Output the [x, y] coordinate of the center of the cell containing the given text.  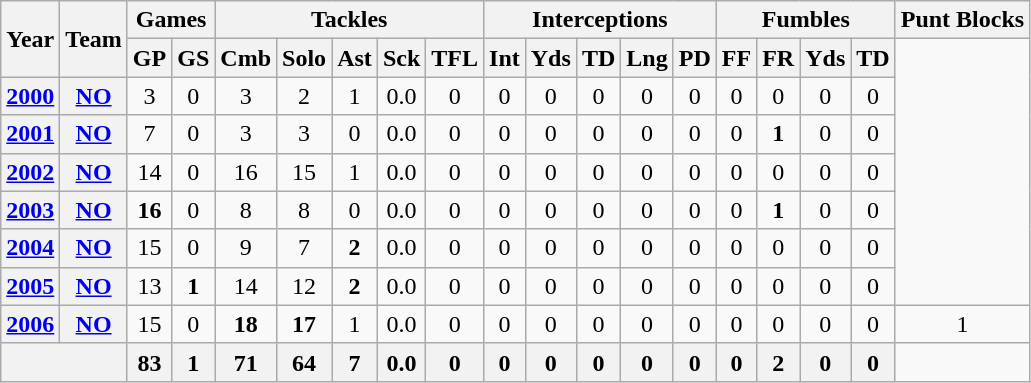
Punt Blocks [962, 20]
Tackles [350, 20]
2000 [30, 96]
71 [246, 362]
13 [149, 286]
2005 [30, 286]
Year [30, 39]
FR [778, 58]
2003 [30, 210]
2002 [30, 172]
TFL [455, 58]
Sck [401, 58]
2006 [30, 324]
18 [246, 324]
Lng [647, 58]
9 [246, 248]
Fumbles [806, 20]
Cmb [246, 58]
Solo [304, 58]
GS [194, 58]
Games [170, 20]
FF [736, 58]
Int [505, 58]
GP [149, 58]
PD [694, 58]
64 [304, 362]
17 [304, 324]
2001 [30, 134]
Interceptions [600, 20]
Ast [355, 58]
Team [94, 39]
83 [149, 362]
2004 [30, 248]
12 [304, 286]
